Return [X, Y] of the center of cell containing provided text 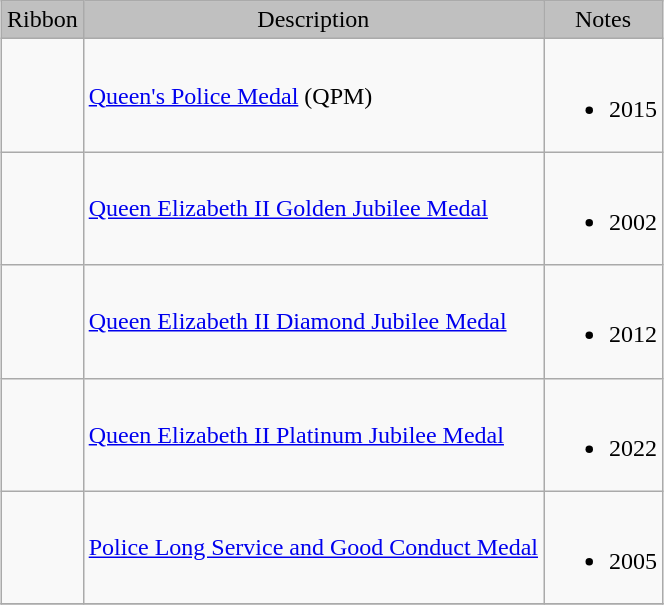
2002 [604, 208]
Ribbon [42, 20]
2022 [604, 434]
2012 [604, 322]
Queen's Police Medal (QPM) [313, 96]
Queen Elizabeth II Platinum Jubilee Medal [313, 434]
Description [313, 20]
Police Long Service and Good Conduct Medal [313, 548]
2005 [604, 548]
Queen Elizabeth II Diamond Jubilee Medal [313, 322]
Notes [604, 20]
Queen Elizabeth II Golden Jubilee Medal [313, 208]
2015 [604, 96]
